Search for the cell housing the specified text and yield its [x, y] center coordinate. 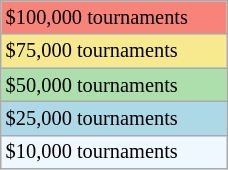
$100,000 tournaments [114, 17]
$25,000 tournaments [114, 118]
$10,000 tournaments [114, 152]
$50,000 tournaments [114, 85]
$75,000 tournaments [114, 51]
